Extract the (X, Y) coordinate from the center of the cell holding the provided text.  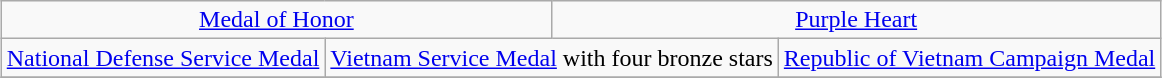
Purple Heart (856, 20)
National Defense Service Medal (163, 58)
Medal of Honor (276, 20)
Republic of Vietnam Campaign Medal (969, 58)
Vietnam Service Medal with four bronze stars (552, 58)
